Search for the cell housing the specified text and yield its [x, y] center coordinate. 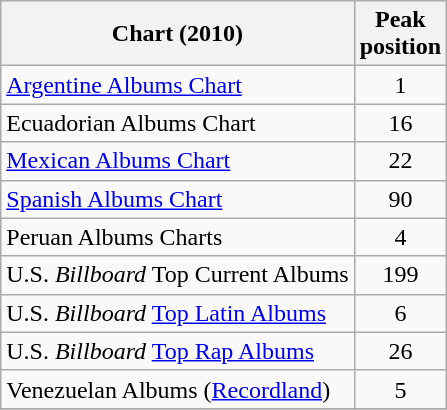
Venezuelan Albums (Recordland) [178, 389]
Mexican Albums Chart [178, 161]
6 [400, 313]
4 [400, 237]
1 [400, 85]
90 [400, 199]
Peakposition [400, 34]
199 [400, 275]
U.S. Billboard Top Current Albums [178, 275]
16 [400, 123]
5 [400, 389]
Ecuadorian Albums Chart [178, 123]
Chart (2010) [178, 34]
U.S. Billboard Top Rap Albums [178, 351]
U.S. Billboard Top Latin Albums [178, 313]
Peruan Albums Charts [178, 237]
Spanish Albums Chart [178, 199]
Argentine Albums Chart [178, 85]
22 [400, 161]
26 [400, 351]
